Pinpoint the cell where the given text exists, returning its [x, y] midpoint coordinate. 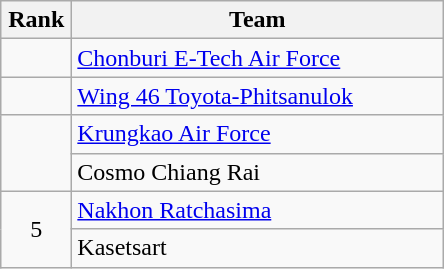
Nakhon Ratchasima [258, 210]
Chonburi E-Tech Air Force [258, 58]
Krungkao Air Force [258, 134]
Cosmo Chiang Rai [258, 172]
5 [36, 229]
Team [258, 20]
Rank [36, 20]
Kasetsart [258, 248]
Wing 46 Toyota-Phitsanulok [258, 96]
